From the cell containing the given text, extract its center point as (X, Y) coordinate. 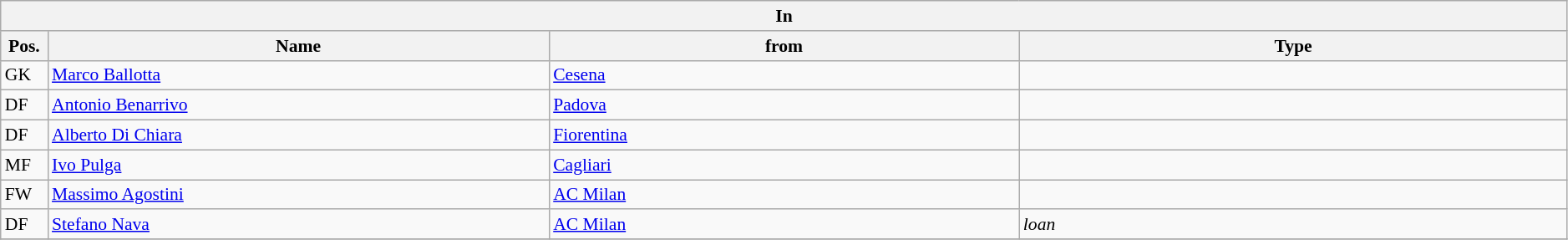
Name (298, 46)
FW (24, 195)
Type (1293, 46)
Padova (784, 105)
Pos. (24, 46)
loan (1293, 225)
Massimo Agostini (298, 195)
Antonio Benarrivo (298, 105)
Cesena (784, 75)
from (784, 46)
In (784, 16)
GK (24, 75)
Marco Ballotta (298, 75)
Stefano Nava (298, 225)
Fiorentina (784, 135)
Ivo Pulga (298, 165)
Alberto Di Chiara (298, 135)
MF (24, 165)
Cagliari (784, 165)
